Output the [X, Y] coordinate of the center of the cell containing the given text.  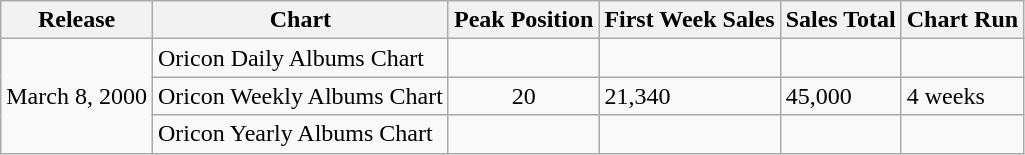
First Week Sales [690, 20]
Oricon Yearly Albums Chart [300, 134]
20 [523, 96]
4 weeks [962, 96]
Peak Position [523, 20]
March 8, 2000 [77, 96]
Oricon Daily Albums Chart [300, 58]
Oricon Weekly Albums Chart [300, 96]
21,340 [690, 96]
Release [77, 20]
Chart Run [962, 20]
Chart [300, 20]
45,000 [840, 96]
Sales Total [840, 20]
